Output the [X, Y] coordinate of the center of the cell containing the given text.  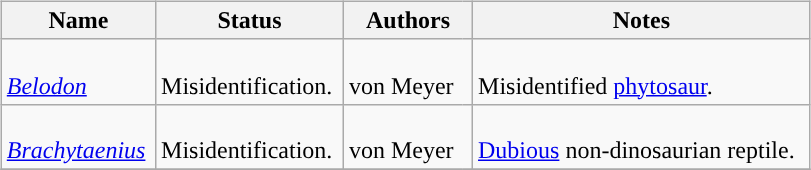
Belodon [78, 72]
Notes [642, 20]
Brachytaenius [78, 136]
Misidentified phytosaur. [642, 72]
Dubious non-dinosaurian reptile. [642, 136]
Authors [408, 20]
Status [250, 20]
Name [78, 20]
